Detect which cell encompasses the target text, then output its [x, y] center coordinate. 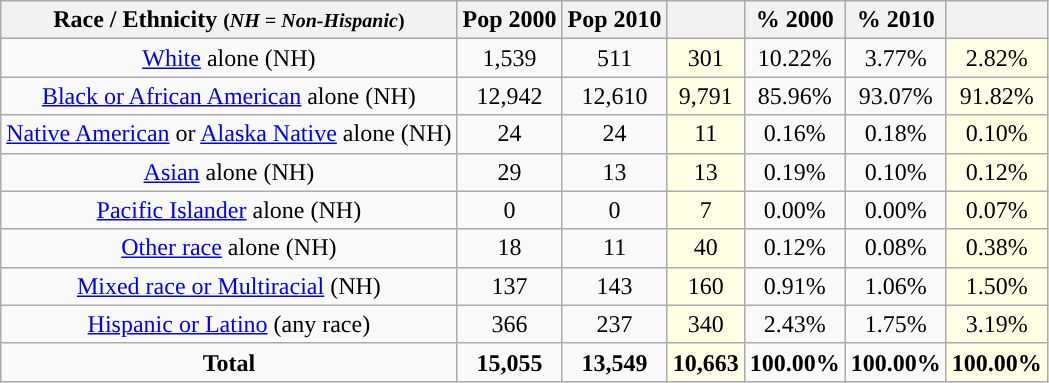
White alone (NH) [229, 58]
0.08% [896, 248]
2.43% [794, 324]
15,055 [510, 362]
18 [510, 248]
Race / Ethnicity (NH = Non-Hispanic) [229, 20]
0.19% [794, 172]
91.82% [996, 96]
40 [706, 248]
Hispanic or Latino (any race) [229, 324]
Asian alone (NH) [229, 172]
237 [614, 324]
137 [510, 286]
143 [614, 286]
9,791 [706, 96]
0.18% [896, 134]
Other race alone (NH) [229, 248]
% 2010 [896, 20]
12,610 [614, 96]
366 [510, 324]
85.96% [794, 96]
0.91% [794, 286]
0.07% [996, 210]
% 2000 [794, 20]
7 [706, 210]
511 [614, 58]
12,942 [510, 96]
Black or African American alone (NH) [229, 96]
1.06% [896, 286]
29 [510, 172]
Pacific Islander alone (NH) [229, 210]
13,549 [614, 362]
0.16% [794, 134]
Pop 2000 [510, 20]
160 [706, 286]
Mixed race or Multiracial (NH) [229, 286]
93.07% [896, 96]
340 [706, 324]
3.19% [996, 324]
1,539 [510, 58]
Native American or Alaska Native alone (NH) [229, 134]
10,663 [706, 362]
Total [229, 362]
10.22% [794, 58]
0.38% [996, 248]
Pop 2010 [614, 20]
1.50% [996, 286]
1.75% [896, 324]
301 [706, 58]
2.82% [996, 58]
3.77% [896, 58]
